Return [X, Y] of the center of cell containing provided text 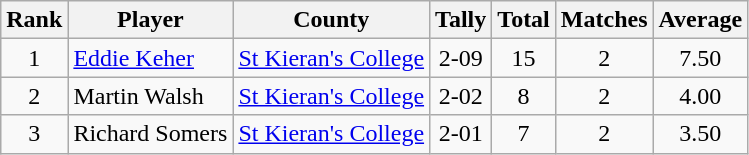
Player [150, 20]
Average [700, 20]
3.50 [700, 134]
Eddie Keher [150, 58]
2-01 [461, 134]
15 [524, 58]
8 [524, 96]
Martin Walsh [150, 96]
7 [524, 134]
Tally [461, 20]
Matches [604, 20]
7.50 [700, 58]
2-02 [461, 96]
3 [34, 134]
1 [34, 58]
2-09 [461, 58]
County [332, 20]
Total [524, 20]
Rank [34, 20]
Richard Somers [150, 134]
4.00 [700, 96]
